Return the [x, y] coordinate for the center point of the cell that contains the specified text.  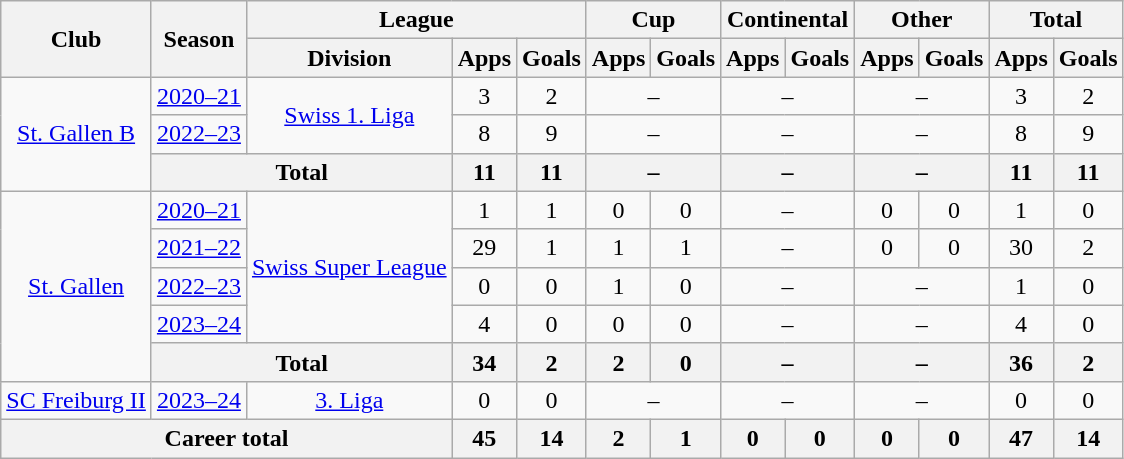
29 [484, 248]
Division [349, 58]
45 [484, 438]
SC Freiburg II [76, 400]
St. Gallen B [76, 134]
League [416, 20]
47 [1021, 438]
Club [76, 39]
34 [484, 362]
Other [922, 20]
Swiss 1. Liga [349, 115]
Cup [653, 20]
36 [1021, 362]
St. Gallen [76, 286]
3. Liga [349, 400]
Season [198, 39]
30 [1021, 248]
Career total [226, 438]
Swiss Super League [349, 267]
Continental [788, 20]
2021–22 [198, 248]
